Extract the [x, y] coordinate from the center of the cell holding the provided text.  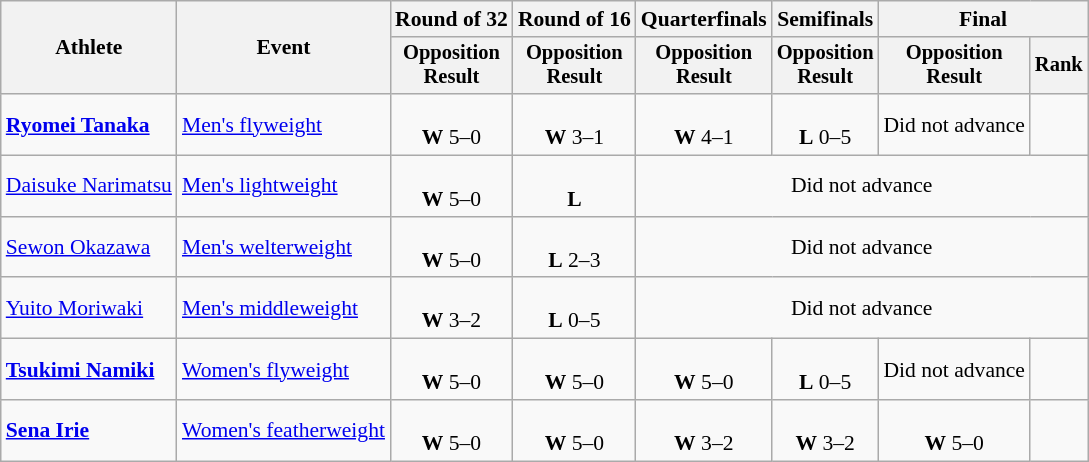
Women's featherweight [284, 430]
Men's flyweight [284, 124]
Ryomei Tanaka [89, 124]
Women's flyweight [284, 370]
W 4–1 [704, 124]
Final [982, 19]
Men's middleweight [284, 308]
L [574, 186]
Sena Irie [89, 430]
Daisuke Narimatsu [89, 186]
L 2–3 [574, 248]
Semifinals [826, 19]
Sewon Okazawa [89, 248]
Tsukimi Namiki [89, 370]
Round of 32 [452, 19]
W 3–1 [574, 124]
Quarterfinals [704, 19]
Athlete [89, 48]
Event [284, 48]
Yuito Moriwaki [89, 308]
Round of 16 [574, 19]
Men's welterweight [284, 248]
Men's lightweight [284, 186]
Rank [1059, 66]
